Determine the [x, y] coordinate at the center of the cell enclosing the given text.  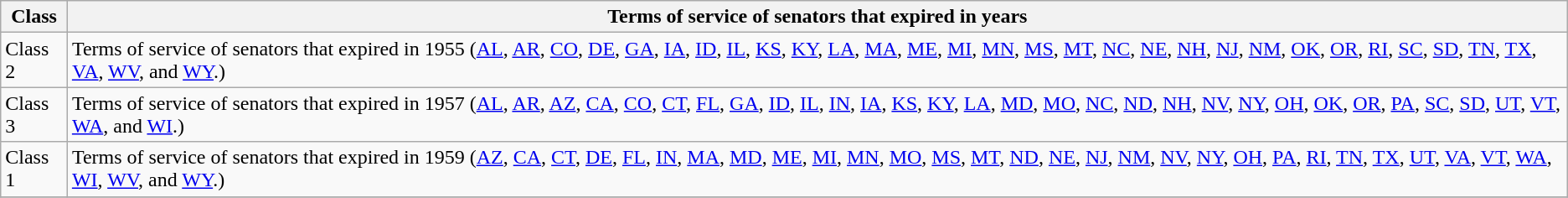
Terms of service of senators that expired in years [818, 17]
Class 2 [34, 60]
Class 1 [34, 169]
Class 3 [34, 114]
Class [34, 17]
